Search for the cell housing the specified text and yield its [x, y] center coordinate. 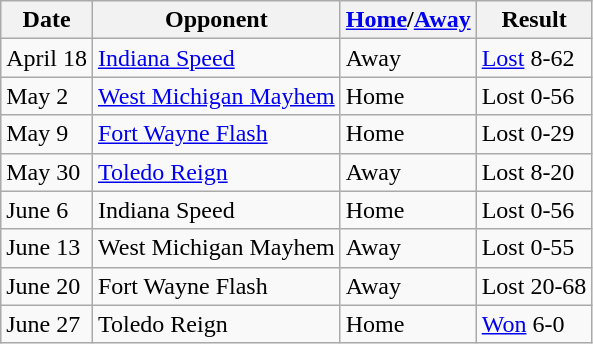
Lost 0-29 [534, 134]
May 9 [47, 134]
Result [534, 20]
June 13 [47, 248]
June 20 [47, 286]
June 27 [47, 324]
Date [47, 20]
May 30 [47, 172]
Home/Away [408, 20]
Won 6-0 [534, 324]
Lost 8-62 [534, 58]
Lost 0-55 [534, 248]
May 2 [47, 96]
Opponent [216, 20]
Lost 20-68 [534, 286]
Lost 8-20 [534, 172]
April 18 [47, 58]
June 6 [47, 210]
